For the text-containing cell, return its midpoint in [x, y] coordinate format. 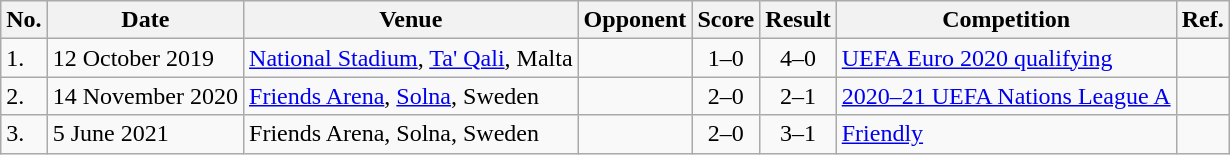
5 June 2021 [145, 134]
2. [24, 96]
Result [798, 20]
4–0 [798, 58]
Venue [412, 20]
2–1 [798, 96]
2020–21 UEFA Nations League A [1006, 96]
1–0 [726, 58]
3–1 [798, 134]
12 October 2019 [145, 58]
1. [24, 58]
UEFA Euro 2020 qualifying [1006, 58]
14 November 2020 [145, 96]
3. [24, 134]
National Stadium, Ta' Qali, Malta [412, 58]
Ref. [1202, 20]
Opponent [635, 20]
Score [726, 20]
Competition [1006, 20]
Friendly [1006, 134]
No. [24, 20]
Date [145, 20]
